Detect which cell encompasses the target text, then output its [x, y] center coordinate. 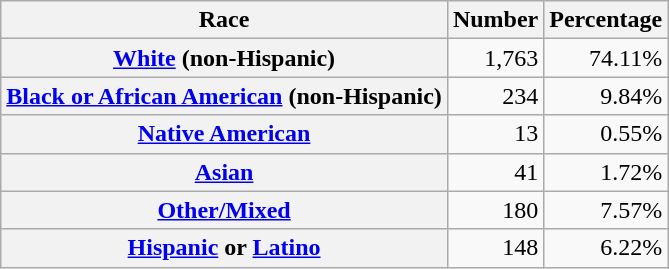
234 [495, 96]
148 [495, 248]
41 [495, 172]
1.72% [606, 172]
Black or African American (non-Hispanic) [224, 96]
6.22% [606, 248]
Percentage [606, 20]
Race [224, 20]
Native American [224, 134]
180 [495, 210]
Hispanic or Latino [224, 248]
Number [495, 20]
7.57% [606, 210]
13 [495, 134]
9.84% [606, 96]
74.11% [606, 58]
White (non-Hispanic) [224, 58]
Asian [224, 172]
0.55% [606, 134]
Other/Mixed [224, 210]
1,763 [495, 58]
